Identify which cell holds the provided text, then report its (X, Y) central coordinate. 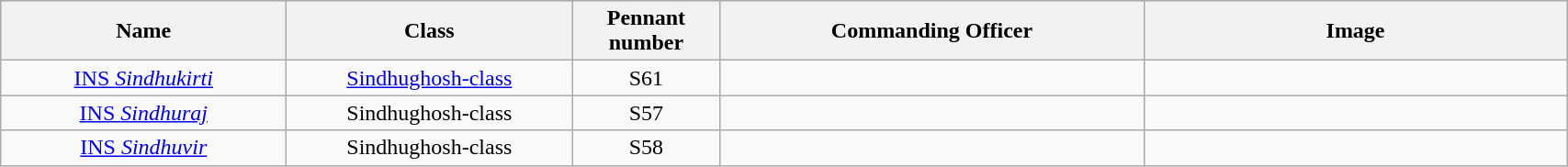
Image (1356, 31)
Class (430, 31)
S61 (647, 78)
Commanding Officer (931, 31)
INS Sindhukirti (143, 78)
INS Sindhuvir (143, 148)
S58 (647, 148)
Pennant number (647, 31)
INS Sindhuraj (143, 113)
Name (143, 31)
S57 (647, 113)
